Provide the (X, Y) coordinate of the cell's center where the given text is located.  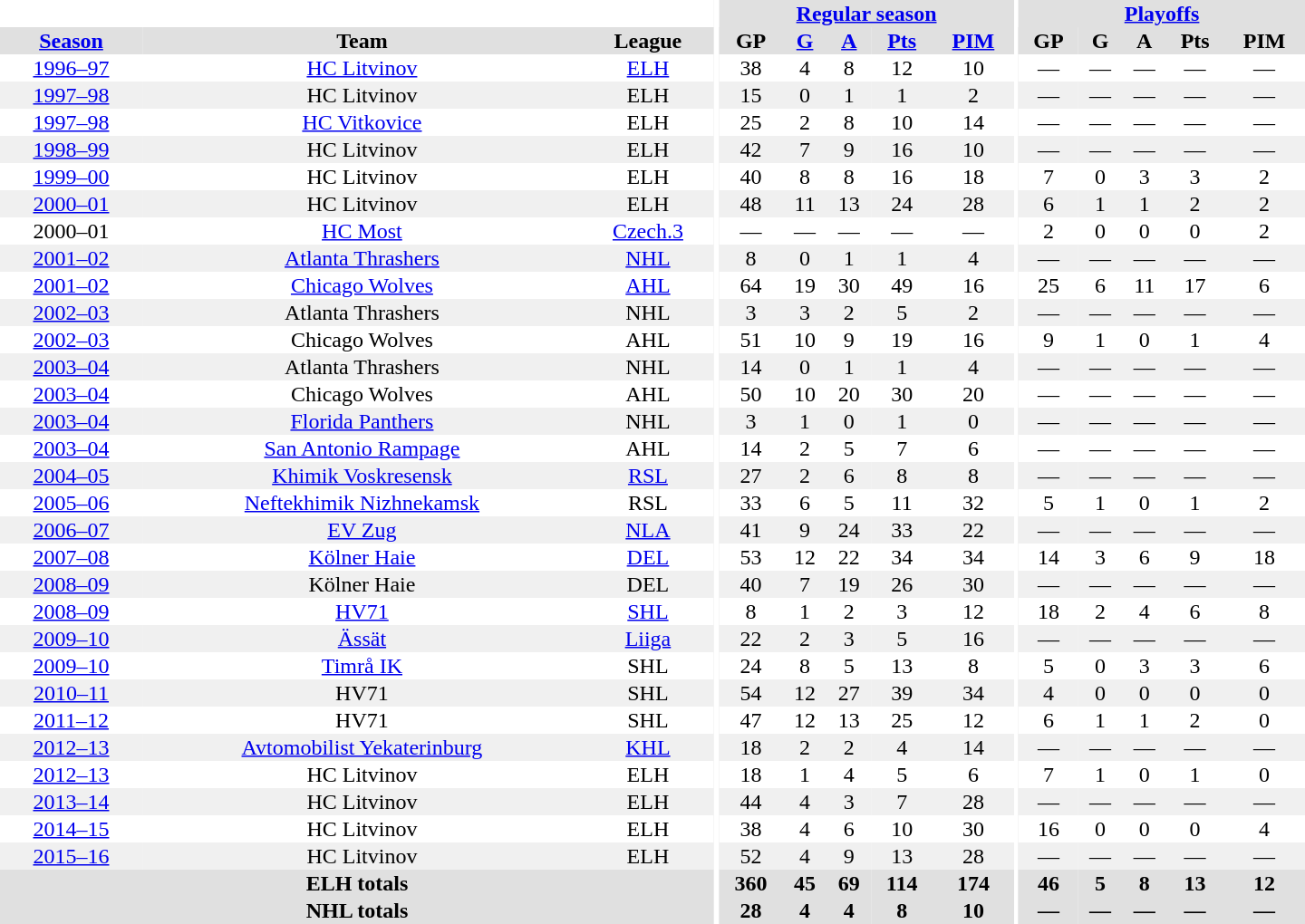
2011–12 (71, 720)
2006–07 (71, 530)
ELH totals (357, 883)
Khimik Voskresensk (362, 476)
HC Vitkovice (362, 122)
Florida Panthers (362, 421)
EV Zug (362, 530)
45 (805, 883)
1998–99 (71, 149)
54 (750, 693)
Czech.3 (648, 231)
1999–00 (71, 177)
1996–97 (71, 68)
69 (848, 883)
2010–11 (71, 693)
Team (362, 41)
47 (750, 720)
2013–14 (71, 802)
44 (750, 802)
360 (750, 883)
San Antonio Rampage (362, 448)
42 (750, 149)
2004–05 (71, 476)
Season (71, 41)
53 (750, 557)
51 (750, 340)
41 (750, 530)
15 (750, 95)
46 (1049, 883)
2005–06 (71, 503)
114 (902, 883)
Playoffs (1162, 14)
26 (902, 584)
NLA (648, 530)
39 (902, 693)
HC Most (362, 231)
Neftekhimik Nizhnekamsk (362, 503)
174 (973, 883)
2015–16 (71, 856)
League (648, 41)
49 (902, 285)
17 (1194, 285)
Timrå IK (362, 666)
2014–15 (71, 829)
Avtomobilist Yekaterinburg (362, 747)
NHL totals (357, 910)
64 (750, 285)
Ässät (362, 639)
Regular season (866, 14)
2007–08 (71, 557)
48 (750, 204)
KHL (648, 747)
32 (973, 503)
Liiga (648, 639)
50 (750, 394)
52 (750, 856)
